Return the [X, Y] coordinate for the center point of the cell that contains the specified text.  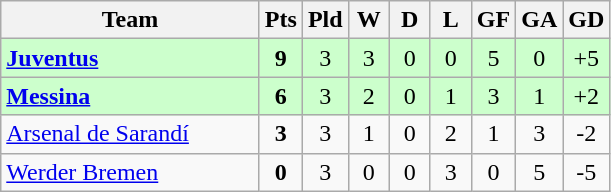
L [450, 20]
-2 [586, 134]
D [410, 20]
+5 [586, 58]
Juventus [130, 58]
6 [280, 96]
GA [540, 20]
Messina [130, 96]
GD [586, 20]
Werder Bremen [130, 172]
9 [280, 58]
GF [493, 20]
-5 [586, 172]
Team [130, 20]
Pld [325, 20]
+2 [586, 96]
Arsenal de Sarandí [130, 134]
Pts [280, 20]
W [368, 20]
